Scan for the cell matching the given text and deliver its [x, y] coordinate at center. 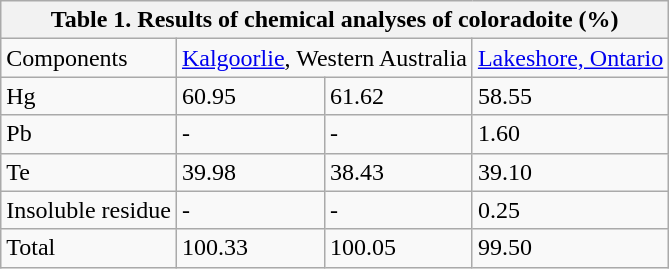
38.43 [398, 172]
Kalgoorlie, Western Australia [324, 58]
Insoluble residue [89, 210]
100.33 [250, 248]
60.95 [250, 96]
58.55 [570, 96]
Pb [89, 134]
Components [89, 58]
61.62 [398, 96]
1.60 [570, 134]
Total [89, 248]
Te [89, 172]
0.25 [570, 210]
Lakeshore, Ontario [570, 58]
39.98 [250, 172]
100.05 [398, 248]
Table 1. Results of chemical analyses of coloradoite (%) [335, 20]
99.50 [570, 248]
Hg [89, 96]
39.10 [570, 172]
